Output the (X, Y) coordinate of the center of the cell containing the given text.  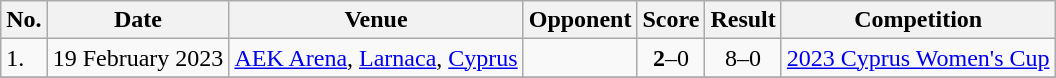
Competition (918, 20)
Date (138, 20)
1. (24, 58)
AEK Arena, Larnaca, Cyprus (376, 58)
2023 Cyprus Women's Cup (918, 58)
No. (24, 20)
Venue (376, 20)
19 February 2023 (138, 58)
Opponent (580, 20)
2–0 (671, 58)
Score (671, 20)
Result (743, 20)
8–0 (743, 58)
